Pinpoint the cell where the given text exists, returning its (x, y) midpoint coordinate. 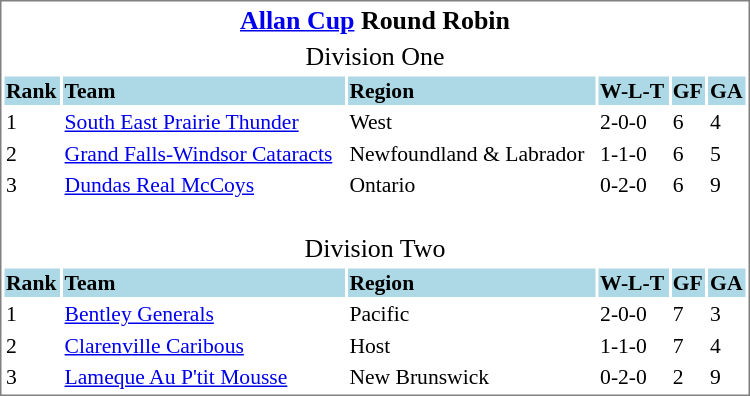
Ontario (472, 185)
Host (472, 346)
Division One (374, 56)
West (472, 122)
5 (728, 154)
South East Prairie Thunder (204, 122)
Bentley Generals (204, 314)
Grand Falls-Windsor Cataracts (204, 154)
Pacific (472, 314)
Clarenville Caribous (204, 346)
Dundas Real McCoys (204, 185)
New Brunswick (472, 377)
Allan Cup Round Robin (374, 20)
Lameque Au P'tit Mousse (204, 377)
Division Two (374, 234)
Newfoundland & Labrador (472, 154)
